Return the [x, y] coordinate for the center point of the cell that contains the specified text.  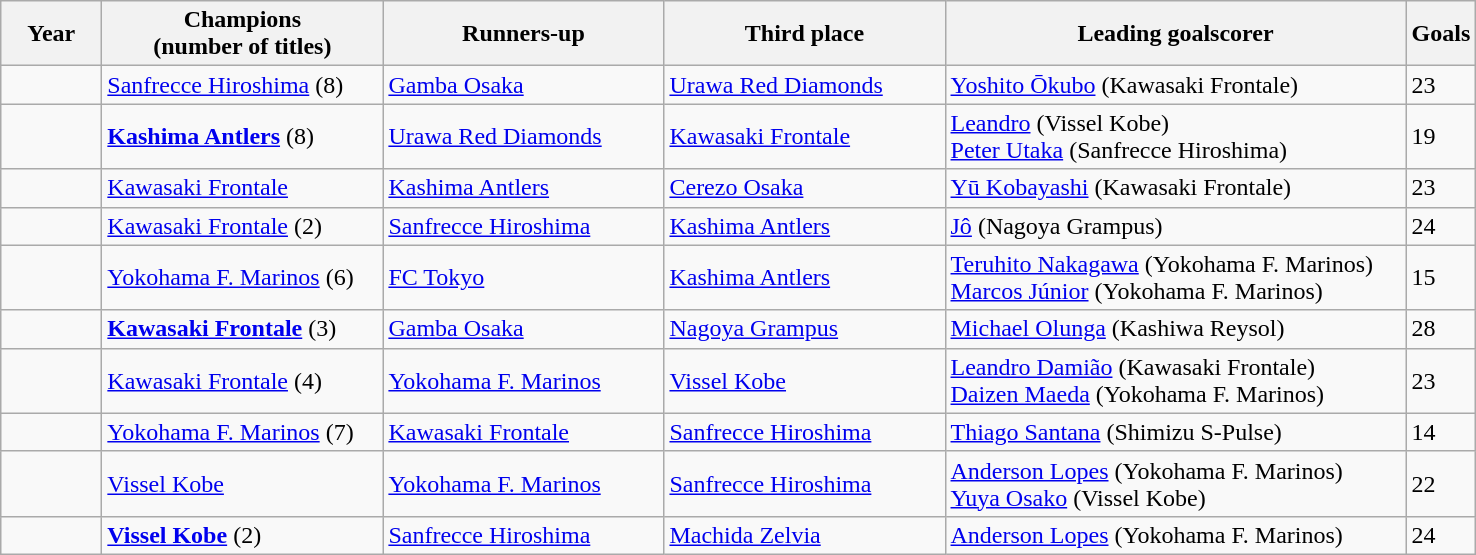
Nagoya Grampus [804, 329]
Third place [804, 34]
Anderson Lopes (Yokohama F. Marinos) [1176, 535]
28 [1441, 329]
Teruhito Nakagawa (Yokohama F. Marinos) Marcos Júnior (Yokohama F. Marinos) [1176, 278]
Runners-up [524, 34]
Yū Kobayashi (Kawasaki Frontale) [1176, 188]
Machida Zelvia [804, 535]
Kawasaki Frontale (2) [242, 226]
Yokohama F. Marinos (6) [242, 278]
Michael Olunga (Kashiwa Reysol) [1176, 329]
Vissel Kobe (2) [242, 535]
Jô (Nagoya Grampus) [1176, 226]
Leading goalscorer [1176, 34]
19 [1441, 136]
Kawasaki Frontale (4) [242, 380]
Champions(number of titles) [242, 34]
Yoshito Ōkubo (Kawasaki Frontale) [1176, 85]
Kawasaki Frontale (3) [242, 329]
Thiago Santana (Shimizu S-Pulse) [1176, 432]
Kashima Antlers (8) [242, 136]
FC Tokyo [524, 278]
Sanfrecce Hiroshima (8) [242, 85]
Anderson Lopes (Yokohama F. Marinos) Yuya Osako (Vissel Kobe) [1176, 484]
Cerezo Osaka [804, 188]
14 [1441, 432]
Year [52, 34]
Yokohama F. Marinos (7) [242, 432]
Leandro (Vissel Kobe) Peter Utaka (Sanfrecce Hiroshima) [1176, 136]
15 [1441, 278]
22 [1441, 484]
Leandro Damião (Kawasaki Frontale) Daizen Maeda (Yokohama F. Marinos) [1176, 380]
Goals [1441, 34]
